Locate the cell with the specified text and output its (X, Y) center coordinate. 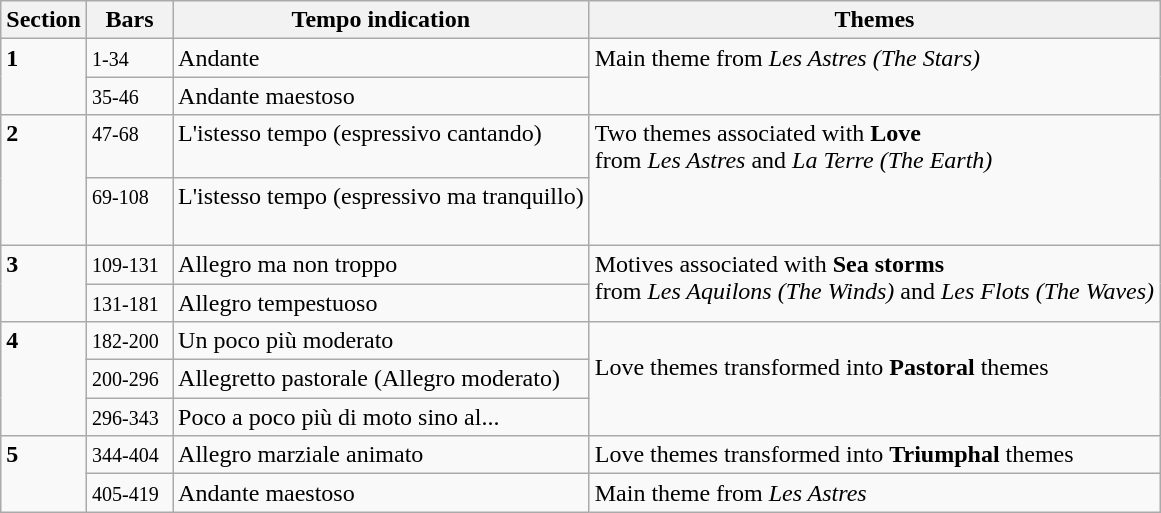
1-34 (129, 58)
Allegro tempestuoso (382, 303)
200-296 (129, 379)
131-181 (129, 303)
Themes (874, 20)
Two themes associated with Lovefrom Les Astres and La Terre (The Earth) (874, 180)
Poco a poco più di moto sino al... (382, 417)
Bars (129, 20)
5 (44, 474)
Tempo indication (382, 20)
296-343 (129, 417)
405-419 (129, 493)
Un poco più moderato (382, 341)
L'istesso tempo (espressivo ma tranquillo) (382, 212)
2 (44, 180)
109-131 (129, 264)
1 (44, 77)
182-200 (129, 341)
344-404 (129, 455)
47-68 (129, 146)
Main theme from Les Astres (874, 493)
Allegretto pastorale (Allegro moderato) (382, 379)
Motives associated with Sea storms from Les Aquilons (The Winds) and Les Flots (The Waves) (874, 283)
Allegro marziale animato (382, 455)
Love themes transformed into Pastoral themes (874, 379)
Main theme from Les Astres (The Stars) (874, 77)
L'istesso tempo (espressivo cantando) (382, 146)
69-108 (129, 212)
35-46 (129, 96)
Allegro ma non troppo (382, 264)
Section (44, 20)
4 (44, 379)
Andante (382, 58)
3 (44, 283)
Love themes transformed into Triumphal themes (874, 455)
